Return the [X, Y] coordinate for the center point of the cell that contains the specified text.  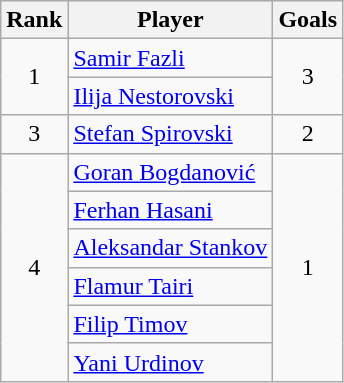
Yani Urdinov [170, 362]
2 [308, 134]
Ferhan Hasani [170, 210]
Rank [34, 20]
Ilija Nestorovski [170, 96]
Player [170, 20]
4 [34, 267]
Aleksandar Stankov [170, 248]
Stefan Spirovski [170, 134]
Goran Bogdanović [170, 172]
Flamur Tairi [170, 286]
Filip Timov [170, 324]
Samir Fazli [170, 58]
Goals [308, 20]
